Capture the cell that displays the provided text and extract its (x, y) central coordinate. 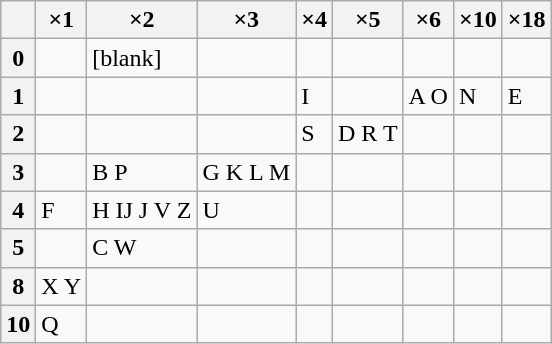
3 (18, 172)
×2 (142, 20)
×10 (478, 20)
F (62, 210)
N (478, 96)
A O (428, 96)
U (246, 210)
×6 (428, 20)
5 (18, 248)
8 (18, 286)
×3 (246, 20)
E (526, 96)
×5 (368, 20)
I (314, 96)
4 (18, 210)
×18 (526, 20)
Q (62, 324)
1 (18, 96)
0 (18, 58)
10 (18, 324)
G K L M (246, 172)
[blank] (142, 58)
H IJ J V Z (142, 210)
B P (142, 172)
×4 (314, 20)
X Y (62, 286)
D R T (368, 134)
×1 (62, 20)
2 (18, 134)
S (314, 134)
C W (142, 248)
